Return the (x, y) coordinate for the center point of the cell that contains the specified text.  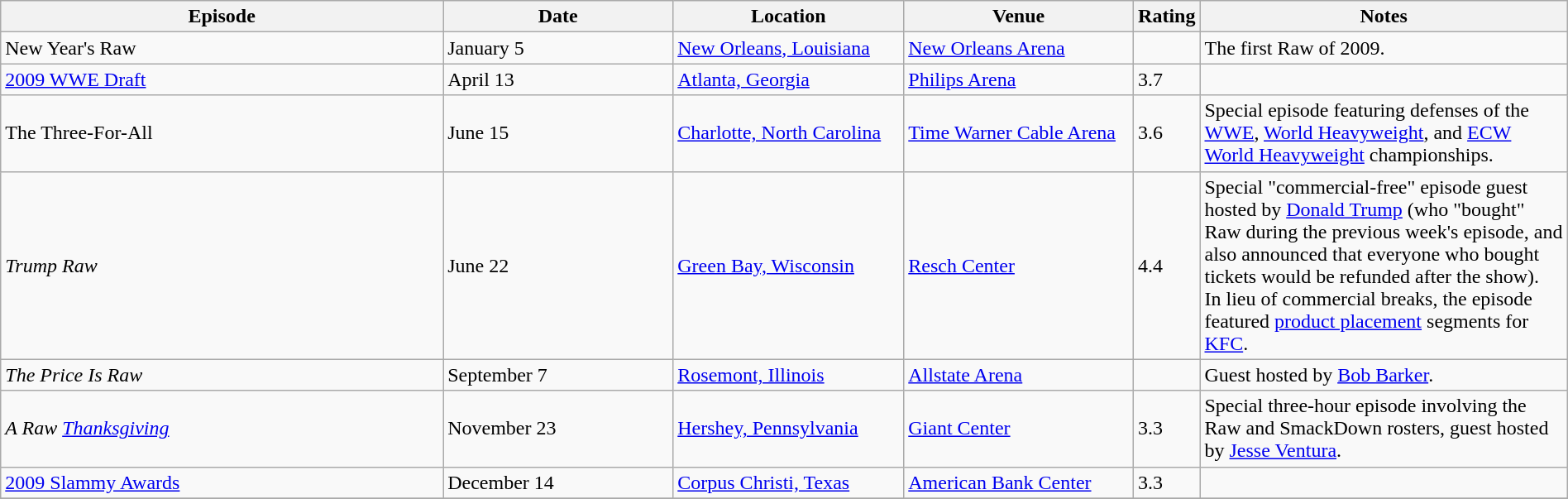
Special three-hour episode involving the Raw and SmackDown rosters, guest hosted by Jesse Ventura. (1384, 429)
Date (558, 17)
April 13 (558, 79)
2009 WWE Draft (222, 79)
A Raw Thanksgiving (222, 429)
The Price Is Raw (222, 375)
3.7 (1167, 79)
New Year's Raw (222, 48)
Green Bay, Wisconsin (789, 265)
New Orleans, Louisiana (789, 48)
January 5 (558, 48)
Time Warner Cable Arena (1019, 133)
Corpus Christi, Texas (789, 482)
American Bank Center (1019, 482)
Hershey, Pennsylvania (789, 429)
Venue (1019, 17)
Guest hosted by Bob Barker. (1384, 375)
Atlanta, Georgia (789, 79)
Allstate Arena (1019, 375)
2009 Slammy Awards (222, 482)
The Three-For-All (222, 133)
Special episode featuring defenses of the WWE, World Heavyweight, and ECW World Heavyweight championships. (1384, 133)
Giant Center (1019, 429)
December 14 (558, 482)
September 7 (558, 375)
The first Raw of 2009. (1384, 48)
November 23 (558, 429)
4.4 (1167, 265)
Charlotte, North Carolina (789, 133)
Philips Arena (1019, 79)
3.6 (1167, 133)
Trump Raw (222, 265)
June 22 (558, 265)
June 15 (558, 133)
Rosemont, Illinois (789, 375)
Episode (222, 17)
Resch Center (1019, 265)
New Orleans Arena (1019, 48)
Location (789, 17)
Rating (1167, 17)
Notes (1384, 17)
